Find where the given text appears and provide that cell's center as [x, y] coordinate. 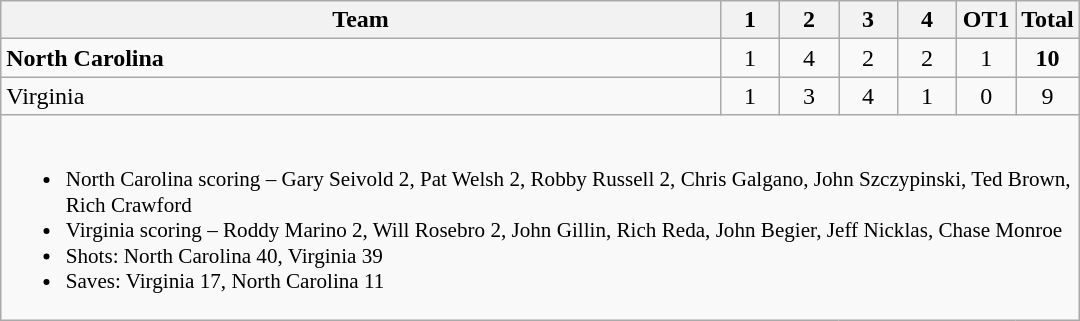
10 [1048, 58]
Team [361, 20]
9 [1048, 96]
North Carolina [361, 58]
Virginia [361, 96]
Total [1048, 20]
OT1 [986, 20]
0 [986, 96]
